Find where the given text appears and provide that cell's center as (x, y) coordinate. 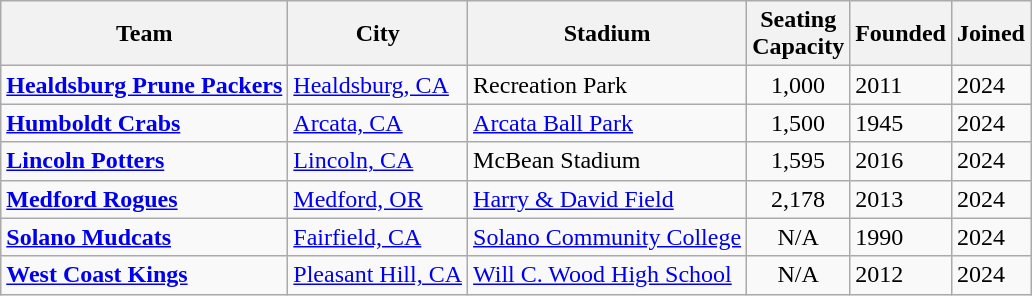
2016 (901, 161)
2012 (901, 275)
West Coast Kings (144, 275)
1,500 (798, 123)
Lincoln Potters (144, 161)
Lincoln, CA (378, 161)
Humboldt Crabs (144, 123)
Recreation Park (608, 85)
2013 (901, 199)
1,595 (798, 161)
City (378, 34)
Medford Rogues (144, 199)
Arcata Ball Park (608, 123)
2,178 (798, 199)
Pleasant Hill, CA (378, 275)
McBean Stadium (608, 161)
1990 (901, 237)
Solano Mudcats (144, 237)
Harry & David Field (608, 199)
Arcata, CA (378, 123)
1,000 (798, 85)
Stadium (608, 34)
Medford, OR (378, 199)
1945 (901, 123)
Team (144, 34)
Founded (901, 34)
SeatingCapacity (798, 34)
2011 (901, 85)
Healdsburg, CA (378, 85)
Solano Community College (608, 237)
Joined (990, 34)
Fairfield, CA (378, 237)
Healdsburg Prune Packers (144, 85)
Will C. Wood High School (608, 275)
